Pinpoint the cell where the given text exists, returning its [X, Y] midpoint coordinate. 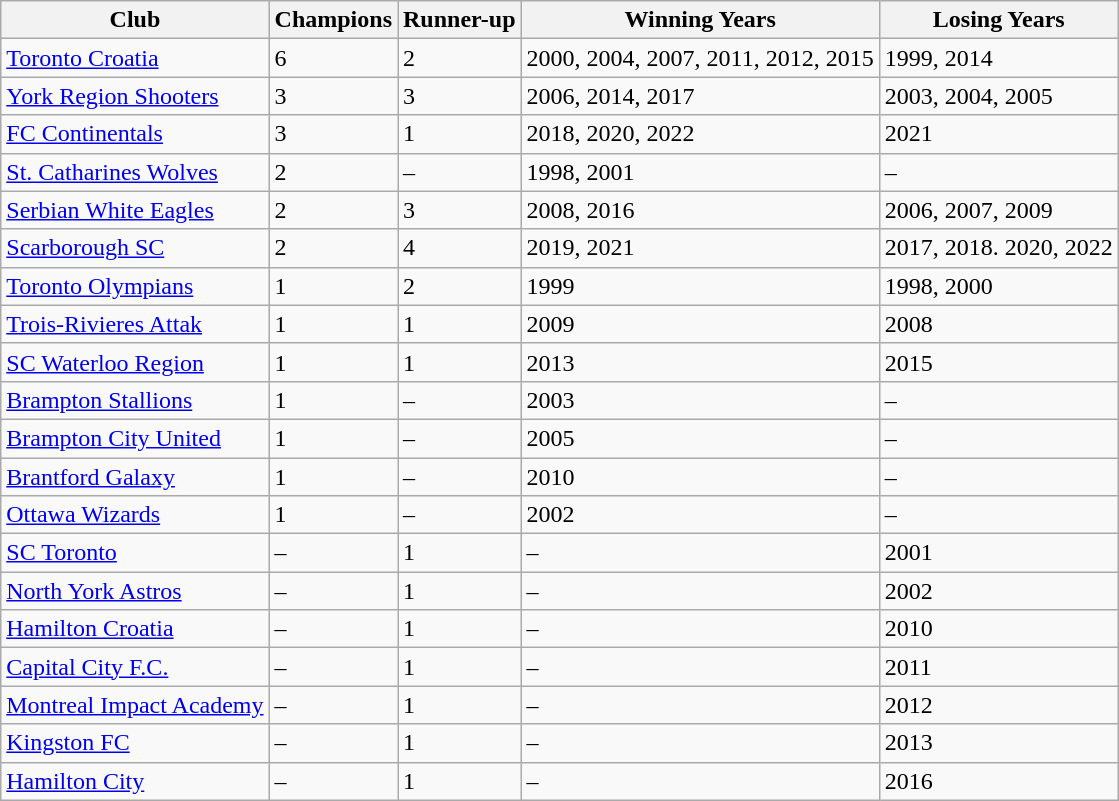
Toronto Croatia [135, 58]
Capital City F.C. [135, 667]
York Region Shooters [135, 96]
1998, 2000 [998, 286]
Hamilton Croatia [135, 629]
Montreal Impact Academy [135, 705]
4 [460, 248]
2008 [998, 324]
2003, 2004, 2005 [998, 96]
SC Toronto [135, 553]
2016 [998, 781]
Champions [333, 20]
Winning Years [700, 20]
2008, 2016 [700, 210]
FC Continentals [135, 134]
Hamilton City [135, 781]
2017, 2018. 2020, 2022 [998, 248]
2005 [700, 438]
Serbian White Eagles [135, 210]
2011 [998, 667]
2006, 2014, 2017 [700, 96]
St. Catharines Wolves [135, 172]
Brampton Stallions [135, 400]
Scarborough SC [135, 248]
1999, 2014 [998, 58]
2006, 2007, 2009 [998, 210]
Trois-Rivieres Attak [135, 324]
Losing Years [998, 20]
North York Astros [135, 591]
2003 [700, 400]
Ottawa Wizards [135, 515]
2021 [998, 134]
Brantford Galaxy [135, 477]
1998, 2001 [700, 172]
Kingston FC [135, 743]
2015 [998, 362]
Toronto Olympians [135, 286]
2019, 2021 [700, 248]
2001 [998, 553]
2012 [998, 705]
SC Waterloo Region [135, 362]
1999 [700, 286]
Brampton City United [135, 438]
6 [333, 58]
2000, 2004, 2007, 2011, 2012, 2015 [700, 58]
Runner-up [460, 20]
Club [135, 20]
2018, 2020, 2022 [700, 134]
2009 [700, 324]
